Return (X, Y) of the center of cell containing provided text 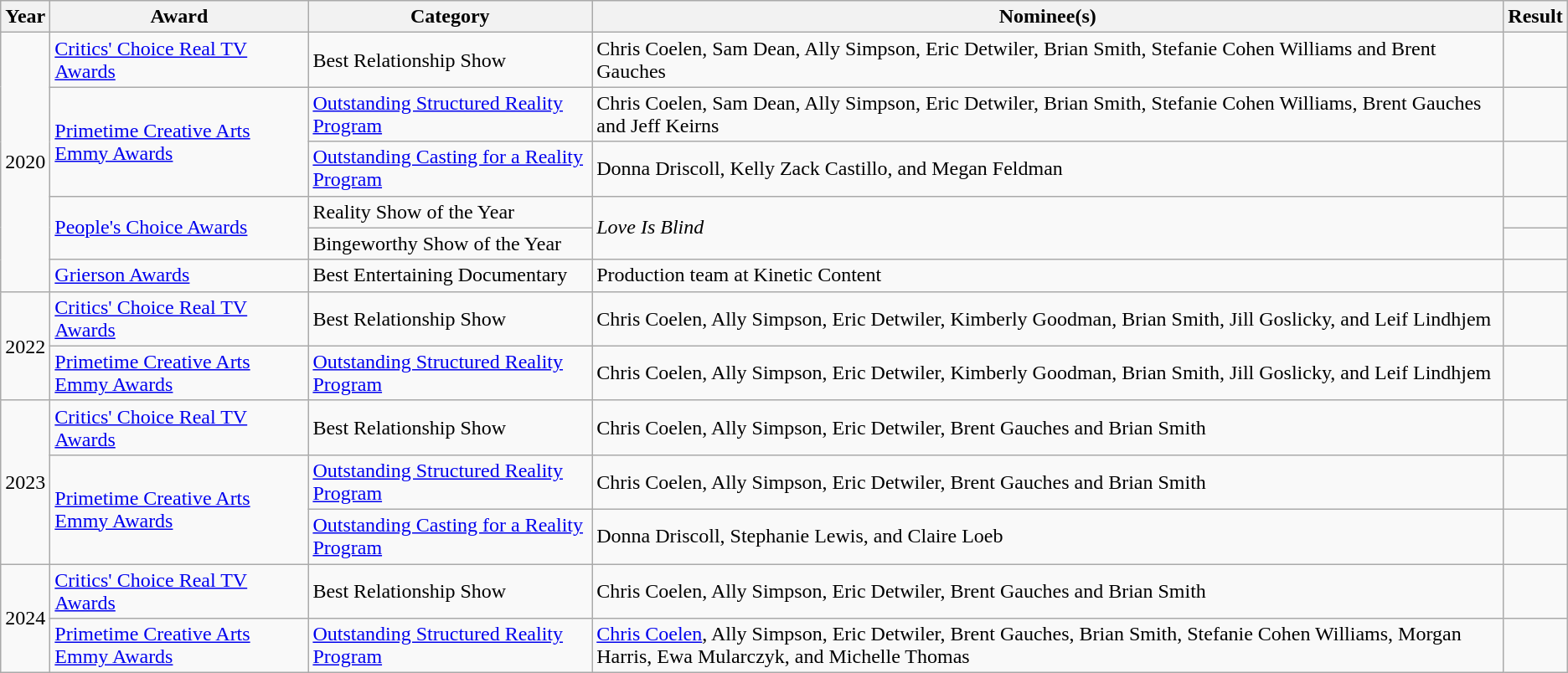
Donna Driscoll, Stephanie Lewis, and Claire Loeb (1048, 536)
Bingeworthy Show of the Year (451, 244)
Chris Coelen, Ally Simpson, Eric Detwiler, Brent Gauches, Brian Smith, Stefanie Cohen Williams, Morgan Harris, Ewa Mularczyk, and Michelle Thomas (1048, 646)
2024 (25, 619)
People's Choice Awards (179, 228)
Category (451, 17)
Love Is Blind (1048, 228)
Chris Coelen, Sam Dean, Ally Simpson, Eric Detwiler, Brian Smith, Stefanie Cohen Williams and Brent Gauches (1048, 60)
2020 (25, 162)
Nominee(s) (1048, 17)
2022 (25, 346)
Reality Show of the Year (451, 212)
Production team at Kinetic Content (1048, 275)
Result (1535, 17)
2023 (25, 482)
Best Entertaining Documentary (451, 275)
Award (179, 17)
Year (25, 17)
Grierson Awards (179, 275)
Donna Driscoll, Kelly Zack Castillo, and Megan Feldman (1048, 169)
Chris Coelen, Sam Dean, Ally Simpson, Eric Detwiler, Brian Smith, Stefanie Cohen Williams, Brent Gauches and Jeff Keirns (1048, 114)
